Scan for the cell matching the given text and deliver its (X, Y) coordinate at center. 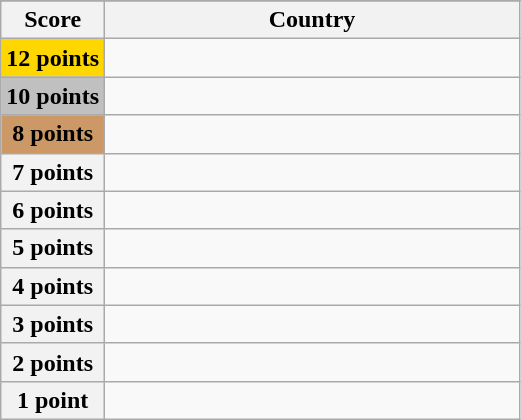
12 points (53, 58)
3 points (53, 324)
1 point (53, 400)
5 points (53, 248)
10 points (53, 96)
Score (53, 20)
6 points (53, 210)
2 points (53, 362)
8 points (53, 134)
Country (312, 20)
7 points (53, 172)
4 points (53, 286)
